Locate the cell with the specified text and output its [X, Y] center coordinate. 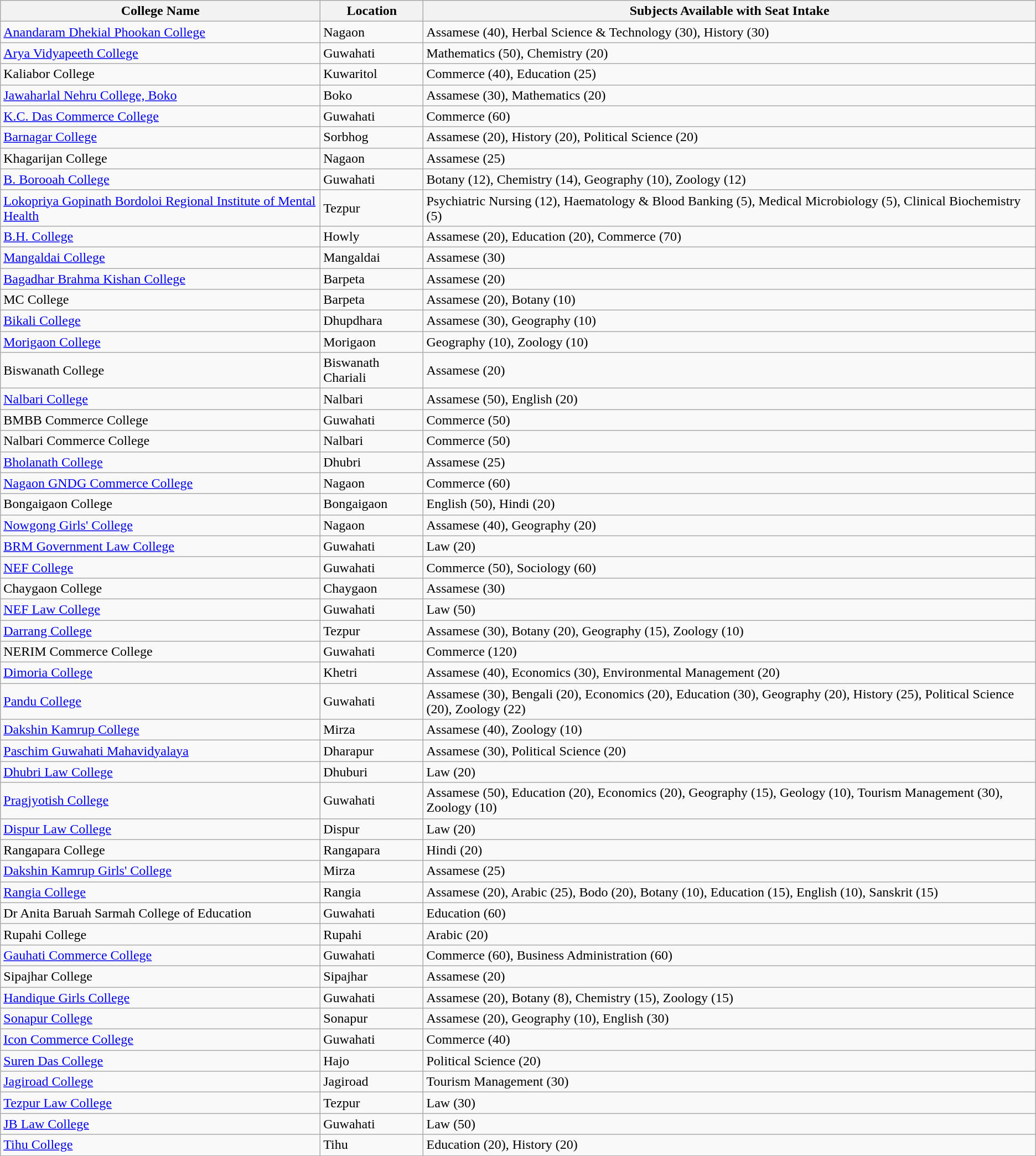
Hindi (20) [729, 850]
Tourism Management (30) [729, 1082]
Tihu [372, 1145]
Chaygaon College [160, 588]
Commerce (60), Business Administration (60) [729, 955]
Assamese (30), Bengali (20), Economics (20), Education (30), Geography (20), History (25), Political Science (20), Zoology (22) [729, 702]
Commerce (120) [729, 652]
Location [372, 11]
Pragjyotish College [160, 800]
Darrang College [160, 630]
Barnagar College [160, 137]
Subjects Available with Seat Intake [729, 11]
Arabic (20) [729, 934]
Dimoria College [160, 673]
Lokopriya Gopinath Bordoloi Regional Institute of Mental Health [160, 208]
Tezpur Law College [160, 1103]
Dharapur [372, 751]
Dhubri Law College [160, 772]
Chaygaon [372, 588]
BRM Government Law College [160, 546]
Sorbhog [372, 137]
B. Borooah College [160, 179]
Rangia [372, 892]
Tihu College [160, 1145]
Gauhati Commerce College [160, 955]
Icon Commerce College [160, 1040]
JB Law College [160, 1124]
Sipajhar [372, 976]
Rupahi [372, 934]
College Name [160, 11]
Dhubri [372, 462]
Anandaram Dhekial Phookan College [160, 32]
Dispur [372, 829]
Political Science (20) [729, 1061]
Dhuburi [372, 772]
Assamese (40), Zoology (10) [729, 730]
Howly [372, 236]
Assamese (30), Botany (20), Geography (15), Zoology (10) [729, 630]
Paschim Guwahati Mahavidyalaya [160, 751]
Geography (10), Zoology (10) [729, 342]
Kaliabor College [160, 74]
Assamese (40), Economics (30), Environmental Management (20) [729, 673]
English (50), Hindi (20) [729, 504]
Jagiroad [372, 1082]
Khagarijan College [160, 158]
Mangaldai College [160, 257]
Law (30) [729, 1103]
Assamese (30), Political Science (20) [729, 751]
Commerce (50), Sociology (60) [729, 567]
MC College [160, 300]
Sonapur [372, 1019]
Dispur Law College [160, 829]
Rangia College [160, 892]
Rangapara College [160, 850]
Nalbari Commerce College [160, 441]
K.C. Das Commerce College [160, 116]
Assamese (20), Botany (10) [729, 300]
Education (20), History (20) [729, 1145]
Assamese (50), Education (20), Economics (20), Geography (15), Geology (10), Tourism Management (30), Zoology (10) [729, 800]
Education (60) [729, 913]
Biswanath Chariali [372, 371]
Dhupdhara [372, 321]
Pandu College [160, 702]
Assamese (20), Botany (8), Chemistry (15), Zoology (15) [729, 998]
Nowgong Girls' College [160, 525]
Dakshin Kamrup Girls' College [160, 871]
B.H. College [160, 236]
Commerce (40), Education (25) [729, 74]
Morigaon College [160, 342]
Commerce (40) [729, 1040]
Bikali College [160, 321]
Biswanath College [160, 371]
Botany (12), Chemistry (14), Geography (10), Zoology (12) [729, 179]
Assamese (20), History (20), Political Science (20) [729, 137]
Rangapara [372, 850]
Mathematics (50), Chemistry (20) [729, 53]
Bongaigaon College [160, 504]
Assamese (50), English (20) [729, 399]
Mangaldai [372, 257]
Assamese (30), Mathematics (20) [729, 95]
Rupahi College [160, 934]
Sonapur College [160, 1019]
NEF College [160, 567]
Sipajhar College [160, 976]
Assamese (20), Geography (10), English (30) [729, 1019]
Jagiroad College [160, 1082]
Nalbari College [160, 399]
NEF Law College [160, 609]
Suren Das College [160, 1061]
Bagadhar Brahma Kishan College [160, 278]
Jawaharlal Nehru College, Boko [160, 95]
NERIM Commerce College [160, 652]
Dr Anita Baruah Sarmah College of Education [160, 913]
Dakshin Kamrup College [160, 730]
Nagaon GNDG Commerce College [160, 483]
Assamese (40), Geography (20) [729, 525]
Handique Girls College [160, 998]
BMBB Commerce College [160, 420]
Arya Vidyapeeth College [160, 53]
Bongaigaon [372, 504]
Hajo [372, 1061]
Boko [372, 95]
Kuwaritol [372, 74]
Psychiatric Nursing (12), Haematology & Blood Banking (5), Medical Microbiology (5), Clinical Biochemistry (5) [729, 208]
Khetri [372, 673]
Assamese (20), Education (20), Commerce (70) [729, 236]
Assamese (20), Arabic (25), Bodo (20), Botany (10), Education (15), English (10), Sanskrit (15) [729, 892]
Bholanath College [160, 462]
Morigaon [372, 342]
Assamese (30), Geography (10) [729, 321]
Assamese (40), Herbal Science & Technology (30), History (30) [729, 32]
